Determine the (X, Y) coordinate at the center of the cell enclosing the given text.  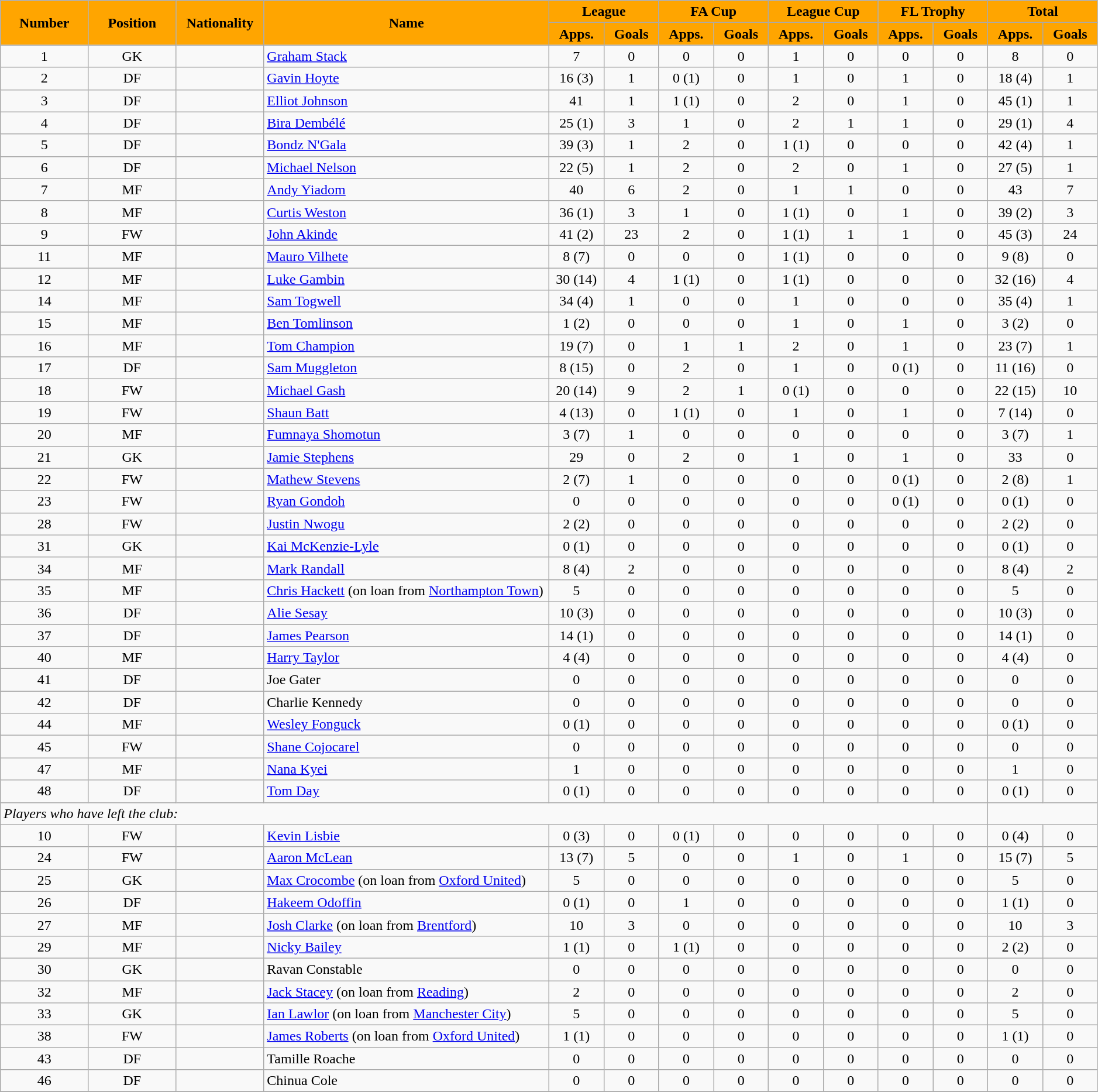
22 (5) (576, 167)
Bondz N'Gala (407, 145)
11 (44, 256)
42 (4) (1016, 145)
45 (1) (1016, 101)
32 (44, 992)
36 (44, 613)
Jamie Stephens (407, 457)
36 (1) (576, 212)
35 (4) (1016, 301)
16 (3) (576, 78)
Nana Kyei (407, 769)
Michael Gash (407, 390)
Aaron McLean (407, 858)
9 (8) (1016, 256)
15 (7) (1016, 858)
21 (44, 457)
15 (44, 324)
47 (44, 769)
James Pearson (407, 635)
James Roberts (on loan from Oxford United) (407, 1036)
Ravan Constable (407, 969)
Andy Yiadom (407, 190)
37 (44, 635)
8 (7) (576, 256)
22 (44, 479)
Fumnaya Shomotun (407, 435)
Hakeem Odoffin (407, 902)
48 (44, 791)
Curtis Weston (407, 212)
Name (407, 23)
38 (44, 1036)
Mathew Stevens (407, 479)
0 (3) (576, 836)
Position (132, 23)
League (604, 12)
Chinua Cole (407, 1081)
30 (14) (576, 279)
45 (3) (1016, 234)
Players who have left the club: (494, 813)
Shaun Batt (407, 413)
23 (7) (1016, 346)
4 (13) (576, 413)
18 (44, 390)
John Akinde (407, 234)
Ryan Gondoh (407, 502)
34 (4) (576, 301)
29 (1) (1016, 123)
28 (44, 524)
30 (44, 969)
2 (7) (576, 479)
18 (4) (1016, 78)
Total (1043, 12)
Luke Gambin (407, 279)
Tamille Roache (407, 1059)
Elliot Johnson (407, 101)
2 (8) (1016, 479)
Joe Gater (407, 680)
32 (16) (1016, 279)
8 (15) (576, 368)
Kevin Lisbie (407, 836)
Harry Taylor (407, 658)
39 (2) (1016, 212)
12 (44, 279)
3 (2) (1016, 324)
Ben Tomlinson (407, 324)
Tom Day (407, 791)
Michael Nelson (407, 167)
1 (2) (576, 324)
39 (3) (576, 145)
Sam Togwell (407, 301)
Tom Champion (407, 346)
42 (44, 702)
20 (14) (576, 390)
Gavin Hoyte (407, 78)
League Cup (824, 12)
Ian Lawlor (on loan from Manchester City) (407, 1014)
Max Crocombe (on loan from Oxford United) (407, 880)
FL Trophy (933, 12)
Charlie Kennedy (407, 702)
Kai McKenzie-Lyle (407, 546)
34 (44, 568)
Nationality (220, 23)
17 (44, 368)
Wesley Fonguck (407, 724)
27 (5) (1016, 167)
7 (14) (1016, 413)
Mauro Vilhete (407, 256)
44 (44, 724)
0 (4) (1016, 836)
Josh Clarke (on loan from Brentford) (407, 925)
Mark Randall (407, 568)
14 (44, 301)
Chris Hackett (on loan from Northampton Town) (407, 590)
41 (2) (576, 234)
19 (44, 413)
27 (44, 925)
Nicky Bailey (407, 947)
13 (7) (576, 858)
25 (44, 880)
31 (44, 546)
Jack Stacey (on loan from Reading) (407, 992)
25 (1) (576, 123)
Alie Sesay (407, 613)
45 (44, 747)
Sam Muggleton (407, 368)
Justin Nwogu (407, 524)
Shane Cojocarel (407, 747)
Graham Stack (407, 56)
11 (16) (1016, 368)
20 (44, 435)
Bira Dembélé (407, 123)
35 (44, 590)
16 (44, 346)
FA Cup (714, 12)
46 (44, 1081)
22 (15) (1016, 390)
26 (44, 902)
Number (44, 23)
19 (7) (576, 346)
